Scan for the cell matching the given text and deliver its [X, Y] coordinate at center. 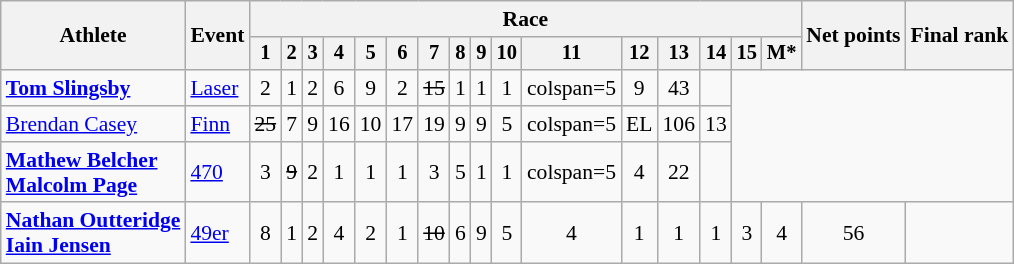
Mathew BelcherMalcolm Page [94, 172]
43 [680, 88]
Final rank [960, 36]
Finn [217, 124]
470 [217, 172]
M* [782, 54]
22 [680, 172]
56 [853, 234]
Brendan Casey [94, 124]
Net points [853, 36]
49er [217, 234]
19 [434, 124]
17 [402, 124]
12 [640, 54]
11 [572, 54]
EL [640, 124]
Tom Slingsby [94, 88]
Race [525, 19]
106 [680, 124]
14 [716, 54]
Laser [217, 88]
Nathan OutteridgeIain Jensen [94, 234]
Event [217, 36]
16 [339, 124]
Athlete [94, 36]
25 [265, 124]
